For the text-containing cell, return its midpoint in (X, Y) coordinate format. 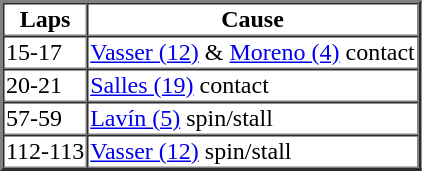
Vasser (12) & Moreno (4) contact (252, 52)
Salles (19) contact (252, 86)
57-59 (45, 118)
112-113 (45, 152)
Vasser (12) spin/stall (252, 152)
Laps (45, 20)
Cause (252, 20)
20-21 (45, 86)
Lavín (5) spin/stall (252, 118)
15-17 (45, 52)
